Return (x, y) of the center of cell containing provided text 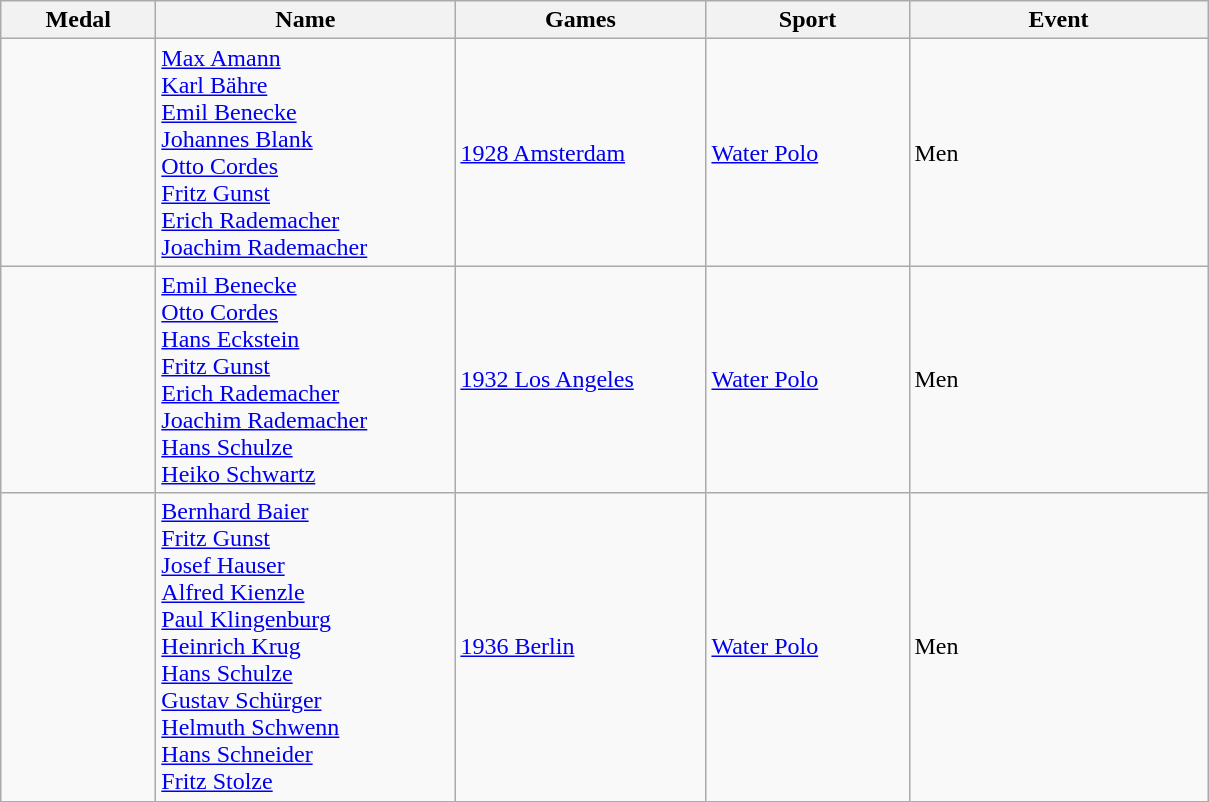
1936 Berlin (580, 647)
Games (580, 20)
Medal (78, 20)
1928 Amsterdam (580, 152)
1932 Los Angeles (580, 380)
Bernhard BaierFritz GunstJosef HauserAlfred KienzlePaul KlingenburgHeinrich KrugHans SchulzeGustav SchürgerHelmuth SchwennHans SchneiderFritz Stolze (306, 647)
Sport (808, 20)
Name (306, 20)
Emil BeneckeOtto CordesHans EcksteinFritz GunstErich RademacherJoachim RademacherHans SchulzeHeiko Schwartz (306, 380)
Event (1058, 20)
Max AmannKarl BähreEmil BeneckeJohannes BlankOtto CordesFritz GunstErich RademacherJoachim Rademacher (306, 152)
